Scan for the cell matching the given text and deliver its (X, Y) coordinate at center. 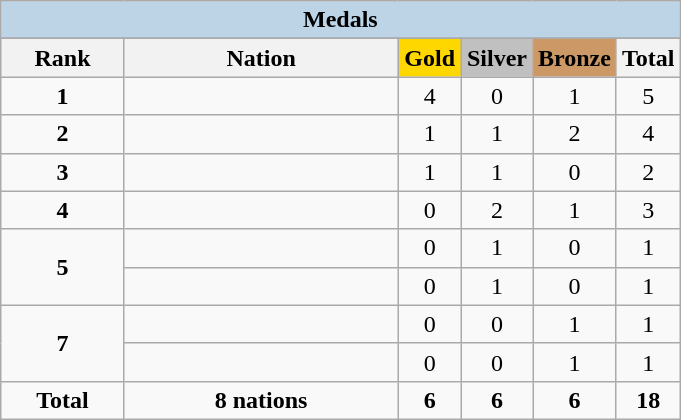
Gold (430, 58)
18 (648, 400)
8 nations (261, 400)
Bronze (574, 58)
Nation (261, 58)
Medals (340, 20)
7 (63, 343)
Rank (63, 58)
Silver (496, 58)
